Locate the cell with the specified text and output its [x, y] center coordinate. 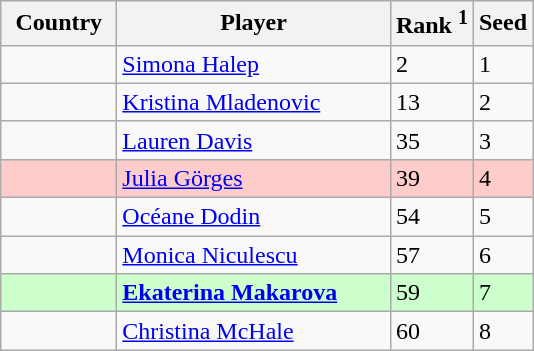
57 [432, 255]
6 [502, 255]
54 [432, 217]
35 [432, 140]
7 [502, 293]
59 [432, 293]
3 [502, 140]
Monica Niculescu [254, 255]
Kristina Mladenovic [254, 102]
Simona Halep [254, 64]
Christina McHale [254, 331]
Seed [502, 24]
60 [432, 331]
Rank 1 [432, 24]
13 [432, 102]
Country [59, 24]
39 [432, 178]
Lauren Davis [254, 140]
Océane Dodin [254, 217]
5 [502, 217]
1 [502, 64]
8 [502, 331]
Ekaterina Makarova [254, 293]
Julia Görges [254, 178]
4 [502, 178]
Player [254, 24]
